Capture the cell that displays the provided text and extract its (x, y) central coordinate. 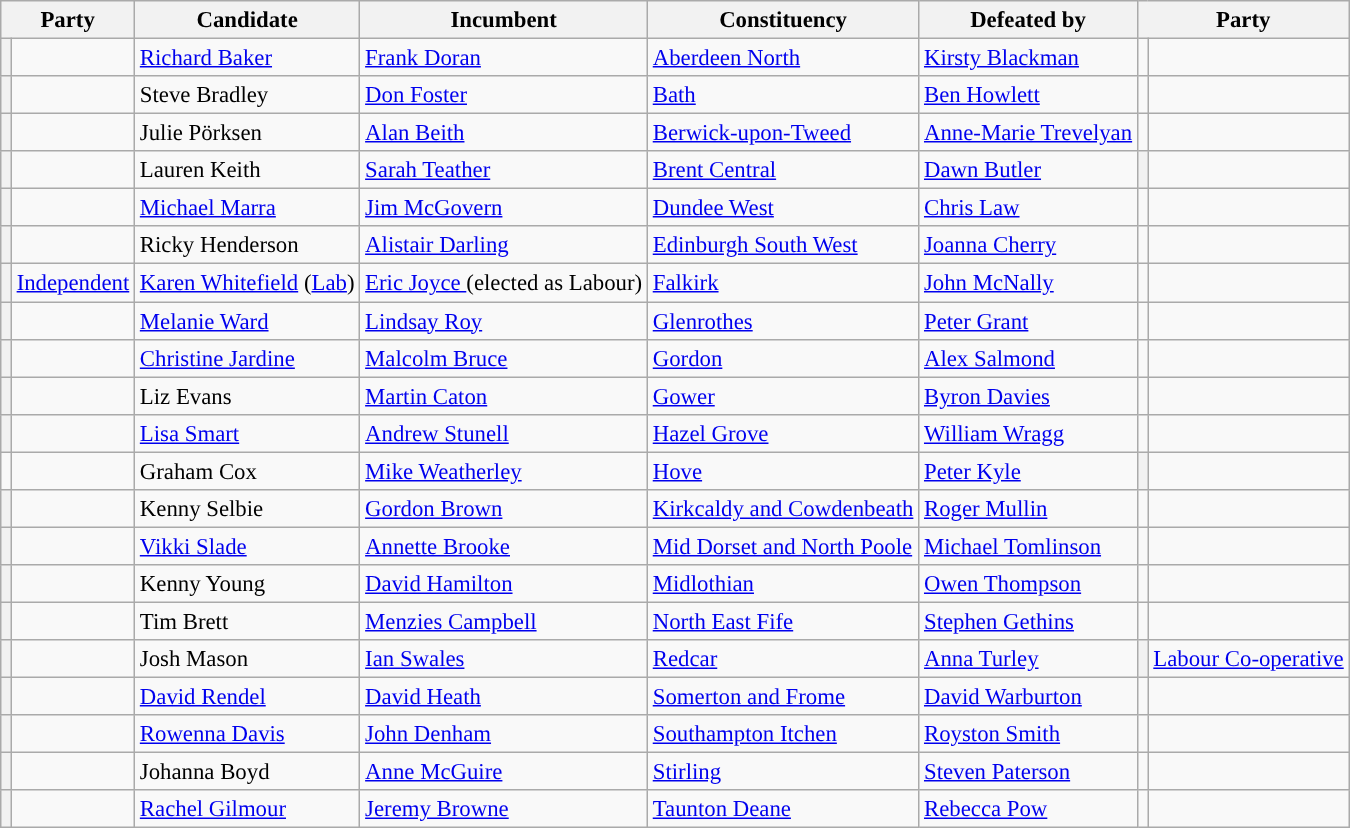
Stirling (782, 772)
Julie Pörksen (248, 133)
Richard Baker (248, 58)
Bath (782, 95)
Dundee West (782, 208)
Kenny Young (248, 584)
Falkirk (782, 283)
Somerton and Frome (782, 697)
Anne-Marie Trevelyan (1028, 133)
Liz Evans (248, 396)
Lindsay Roy (504, 321)
John Denham (504, 734)
Stephen Gethins (1028, 621)
Christine Jardine (248, 358)
Michael Marra (248, 208)
Johanna Boyd (248, 772)
Gordon (782, 358)
Taunton Deane (782, 809)
Kirsty Blackman (1028, 58)
Royston Smith (1028, 734)
Redcar (782, 659)
Chris Law (1028, 208)
Mike Weatherley (504, 471)
Constituency (782, 20)
Aberdeen North (782, 58)
Lauren Keith (248, 170)
Alistair Darling (504, 245)
Don Foster (504, 95)
Steve Bradley (248, 95)
Gower (782, 396)
Southampton Itchen (782, 734)
Independent (72, 283)
Alex Salmond (1028, 358)
Martin Caton (504, 396)
Glenrothes (782, 321)
Defeated by (1028, 20)
Dawn Butler (1028, 170)
Labour Co-operative (1248, 659)
Ricky Henderson (248, 245)
Rebecca Pow (1028, 809)
Andrew Stunell (504, 433)
Alan Beith (504, 133)
John McNally (1028, 283)
Peter Kyle (1028, 471)
Kenny Selbie (248, 509)
David Rendel (248, 697)
Gordon Brown (504, 509)
Menzies Campbell (504, 621)
Jim McGovern (504, 208)
Joanna Cherry (1028, 245)
David Hamilton (504, 584)
Candidate (248, 20)
Karen Whitefield (Lab) (248, 283)
Josh Mason (248, 659)
Steven Paterson (1028, 772)
Kirkcaldy and Cowdenbeath (782, 509)
Michael Tomlinson (1028, 546)
Brent Central (782, 170)
Owen Thompson (1028, 584)
Jeremy Browne (504, 809)
Frank Doran (504, 58)
Vikki Slade (248, 546)
Incumbent (504, 20)
Graham Cox (248, 471)
Roger Mullin (1028, 509)
Tim Brett (248, 621)
Lisa Smart (248, 433)
David Warburton (1028, 697)
Annette Brooke (504, 546)
Anna Turley (1028, 659)
Rowenna Davis (248, 734)
Ben Howlett (1028, 95)
Byron Davies (1028, 396)
William Wragg (1028, 433)
Edinburgh South West (782, 245)
Hove (782, 471)
Hazel Grove (782, 433)
Midlothian (782, 584)
Melanie Ward (248, 321)
Ian Swales (504, 659)
Berwick-upon-Tweed (782, 133)
Sarah Teather (504, 170)
Peter Grant (1028, 321)
Rachel Gilmour (248, 809)
North East Fife (782, 621)
David Heath (504, 697)
Eric Joyce (elected as Labour) (504, 283)
Mid Dorset and North Poole (782, 546)
Malcolm Bruce (504, 358)
Anne McGuire (504, 772)
